Search for the cell housing the specified text and yield its [X, Y] center coordinate. 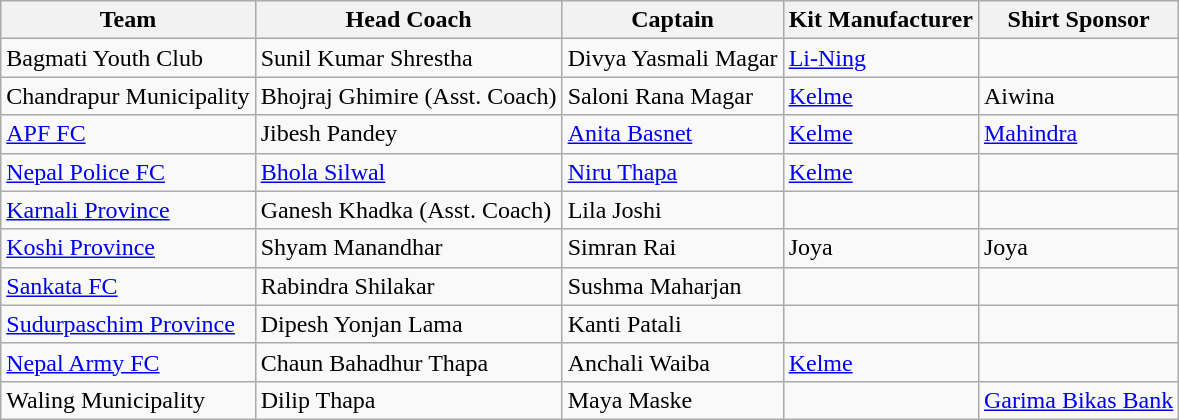
Sushma Maharjan [672, 286]
Captain [672, 20]
Sudurpaschim Province [128, 324]
Shyam Manandhar [408, 248]
Chaun Bahadhur Thapa [408, 362]
Shirt Sponsor [1078, 20]
APF FC [128, 134]
Bhojraj Ghimire (Asst. Coach) [408, 96]
Nepal Army FC [128, 362]
Divya Yasmali Magar [672, 58]
Head Coach [408, 20]
Jibesh Pandey [408, 134]
Niru Thapa [672, 172]
Nepal Police FC [128, 172]
Anchali Waiba [672, 362]
Saloni Rana Magar [672, 96]
Anita Basnet [672, 134]
Chandrapur Municipality [128, 96]
Mahindra [1078, 134]
Aiwina [1078, 96]
Sankata FC [128, 286]
Karnali Province [128, 210]
Kit Manufacturer [880, 20]
Bagmati Youth Club [128, 58]
Koshi Province [128, 248]
Team [128, 20]
Waling Municipality [128, 400]
Li-Ning [880, 58]
Maya Maske [672, 400]
Kanti Patali [672, 324]
Dipesh Yonjan Lama [408, 324]
Sunil Kumar Shrestha [408, 58]
Bhola Silwal [408, 172]
Simran Rai [672, 248]
Lila Joshi [672, 210]
Ganesh Khadka (Asst. Coach) [408, 210]
Dilip Thapa [408, 400]
Rabindra Shilakar [408, 286]
Garima Bikas Bank [1078, 400]
